Output the [x, y] coordinate of the center of the cell containing the given text.  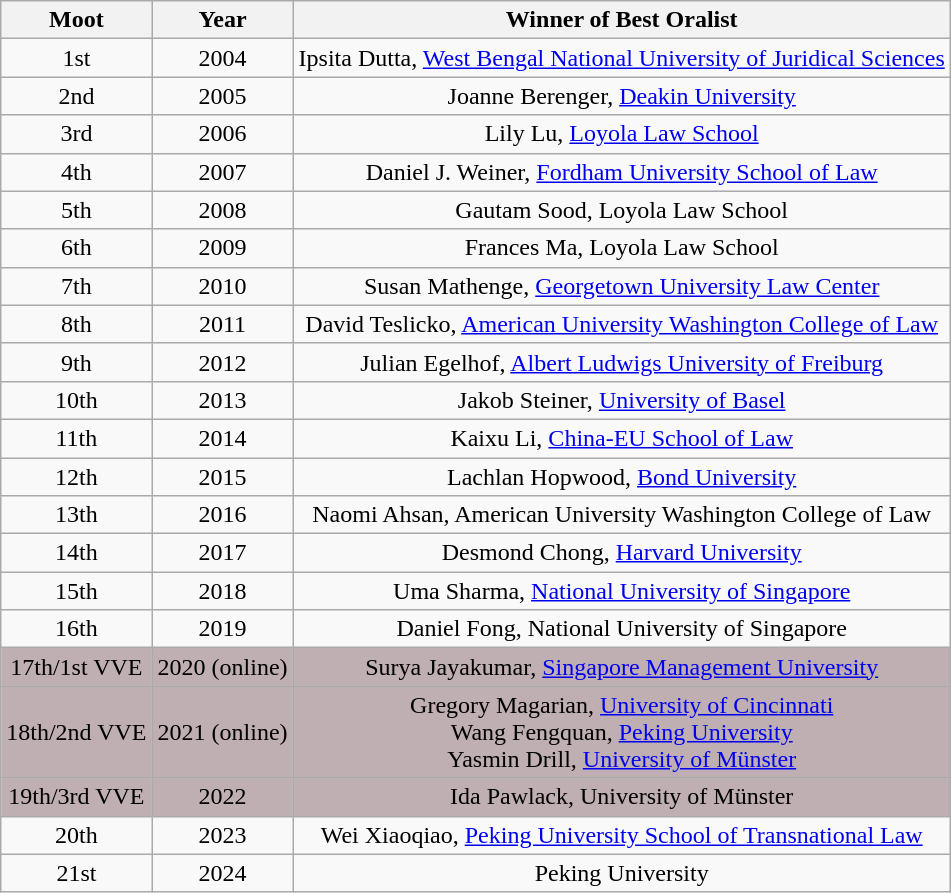
21st [76, 873]
Ipsita Dutta, West Bengal National University of Juridical Sciences [622, 58]
16th [76, 629]
3rd [76, 134]
Lily Lu, Loyola Law School [622, 134]
Moot [76, 20]
David Teslicko, American University Washington College of Law [622, 324]
13th [76, 515]
Wei Xiaoqiao, Peking University School of Transnational Law [622, 835]
2010 [222, 286]
10th [76, 400]
1st [76, 58]
Julian Egelhof, Albert Ludwigs University of Freiburg [622, 362]
2014 [222, 438]
18th/2nd VVE [76, 732]
Surya Jayakumar, Singapore Management University [622, 667]
2005 [222, 96]
Daniel J. Weiner, Fordham University School of Law [622, 172]
Gregory Magarian, University of Cincinnati Wang Fengquan, Peking University Yasmin Drill, University of Münster [622, 732]
7th [76, 286]
Daniel Fong, National University of Singapore [622, 629]
2007 [222, 172]
2024 [222, 873]
15th [76, 591]
Ida Pawlack, University of Münster [622, 797]
2022 [222, 797]
20th [76, 835]
4th [76, 172]
2013 [222, 400]
2020 (online) [222, 667]
6th [76, 248]
Desmond Chong, Harvard University [622, 553]
Lachlan Hopwood, Bond University [622, 477]
11th [76, 438]
2008 [222, 210]
2009 [222, 248]
14th [76, 553]
8th [76, 324]
5th [76, 210]
Kaixu Li, China-EU School of Law [622, 438]
2017 [222, 553]
Winner of Best Oralist [622, 20]
Susan Mathenge, Georgetown University Law Center [622, 286]
2019 [222, 629]
2nd [76, 96]
2004 [222, 58]
2021 (online) [222, 732]
2023 [222, 835]
2016 [222, 515]
Year [222, 20]
2012 [222, 362]
9th [76, 362]
Joanne Berenger, Deakin University [622, 96]
19th/3rd VVE [76, 797]
2006 [222, 134]
Naomi Ahsan, American University Washington College of Law [622, 515]
2015 [222, 477]
12th [76, 477]
2011 [222, 324]
Frances Ma, Loyola Law School [622, 248]
Uma Sharma, National University of Singapore [622, 591]
17th/1st VVE [76, 667]
Gautam Sood, Loyola Law School [622, 210]
Peking University [622, 873]
Jakob Steiner, University of Basel [622, 400]
2018 [222, 591]
